Find where the given text appears and provide that cell's center as [x, y] coordinate. 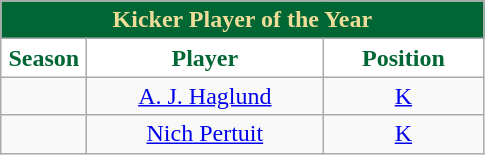
Nich Pertuit [205, 134]
Position [404, 58]
A. J. Haglund [205, 96]
Kicker Player of the Year [242, 20]
Season [44, 58]
Player [205, 58]
